Search for the cell housing the specified text and yield its (X, Y) center coordinate. 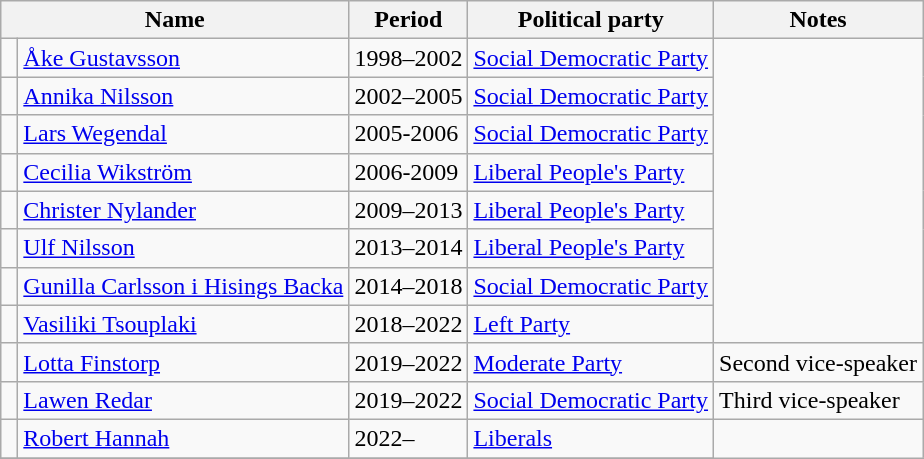
Liberals (591, 438)
Vasiliki Tsouplaki (184, 324)
2014–2018 (408, 286)
2006-2009 (408, 172)
Robert Hannah (184, 438)
2013–2014 (408, 248)
Lotta Finstorp (184, 362)
Cecilia Wikström (184, 172)
Annika Nilsson (184, 96)
1998–2002 (408, 58)
2002–2005 (408, 96)
Åke Gustavsson (184, 58)
Left Party (591, 324)
Moderate Party (591, 362)
2005-2006 (408, 134)
Political party (591, 20)
2022– (408, 438)
Christer Nylander (184, 210)
Name (175, 20)
Notes (818, 20)
2018–2022 (408, 324)
Second vice-speaker (818, 362)
Ulf Nilsson (184, 248)
Third vice-speaker (818, 400)
2009–2013 (408, 210)
Lars Wegendal (184, 134)
Period (408, 20)
Lawen Redar (184, 400)
Gunilla Carlsson i Hisings Backa (184, 286)
